Provide the [X, Y] coordinate of the cell's center where the given text is located.  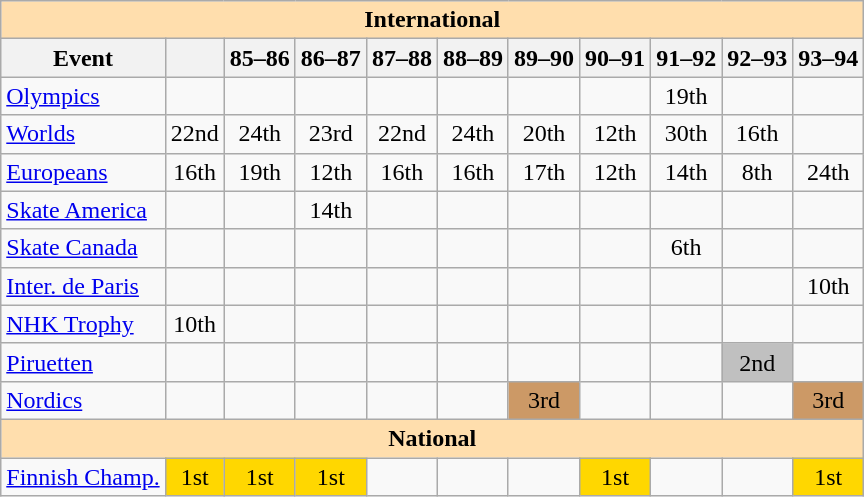
20th [544, 134]
85–86 [260, 58]
Event [83, 58]
2nd [758, 362]
93–94 [828, 58]
8th [758, 172]
90–91 [616, 58]
Piruetten [83, 362]
92–93 [758, 58]
89–90 [544, 58]
17th [544, 172]
Nordics [83, 400]
Finnish Champ. [83, 477]
6th [686, 248]
Olympics [83, 96]
NHK Trophy [83, 324]
Skate America [83, 210]
88–89 [472, 58]
Europeans [83, 172]
Worlds [83, 134]
International [432, 20]
23rd [330, 134]
91–92 [686, 58]
Inter. de Paris [83, 286]
National [432, 438]
Skate Canada [83, 248]
86–87 [330, 58]
30th [686, 134]
87–88 [402, 58]
